For the text-containing cell, return its midpoint in [x, y] coordinate format. 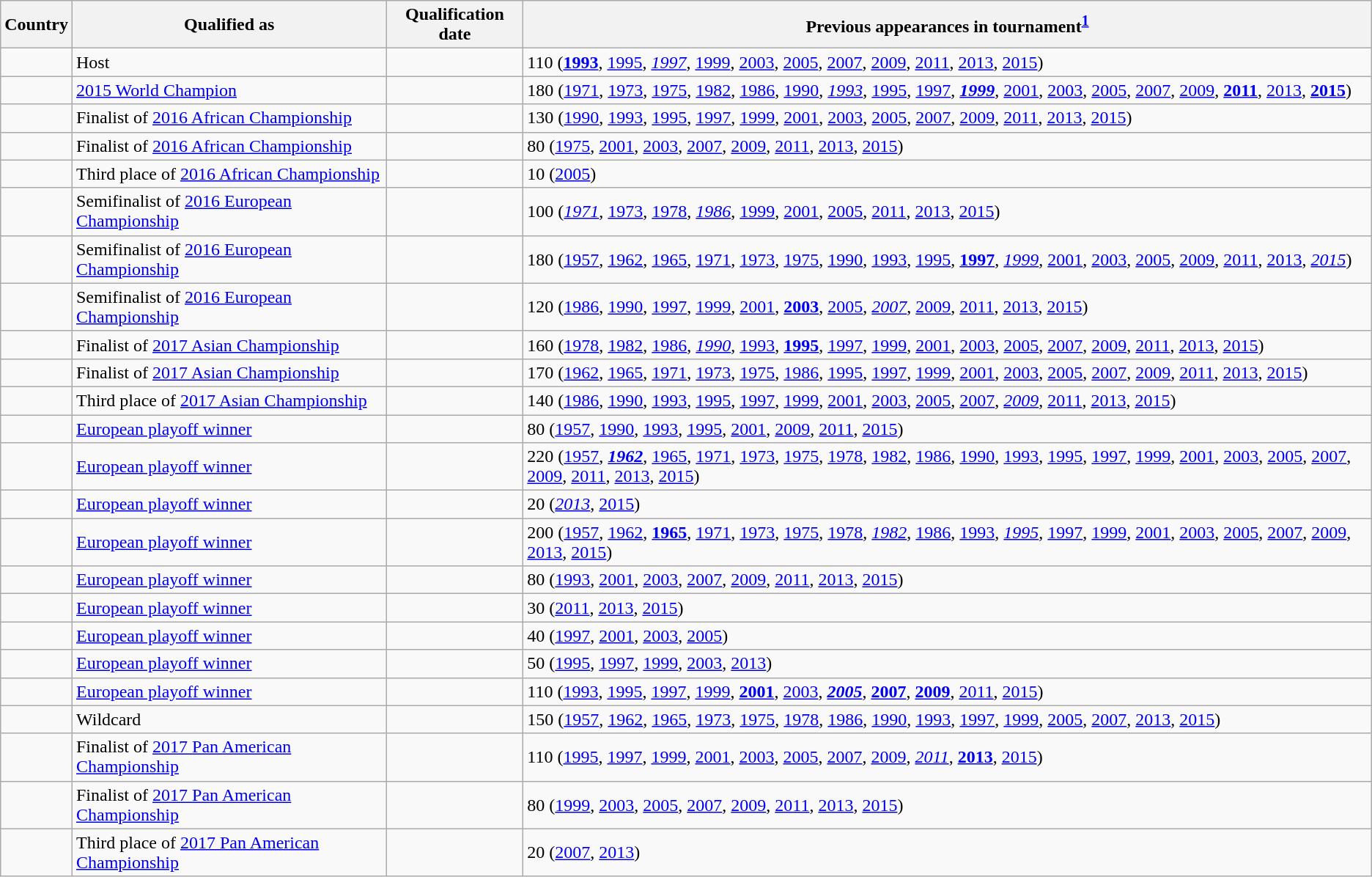
50 (1995, 1997, 1999, 2003, 2013) [947, 664]
Third place of 2016 African Championship [229, 174]
20 (2007, 2013) [947, 852]
110 (1995, 1997, 1999, 2001, 2003, 2005, 2007, 2009, 2011, 2013, 2015) [947, 757]
80 (1975, 2001, 2003, 2007, 2009, 2011, 2013, 2015) [947, 146]
200 (1957, 1962, 1965, 1971, 1973, 1975, 1978, 1982, 1986, 1993, 1995, 1997, 1999, 2001, 2003, 2005, 2007, 2009, 2013, 2015) [947, 543]
Country [37, 25]
Third place of 2017 Pan American Championship [229, 852]
40 (1997, 2001, 2003, 2005) [947, 636]
110 (1993, 1995, 1997, 1999, 2003, 2005, 2007, 2009, 2011, 2013, 2015) [947, 62]
150 (1957, 1962, 1965, 1973, 1975, 1978, 1986, 1990, 1993, 1997, 1999, 2005, 2007, 2013, 2015) [947, 719]
80 (1957, 1990, 1993, 1995, 2001, 2009, 2011, 2015) [947, 429]
110 (1993, 1995, 1997, 1999, 2001, 2003, 2005, 2007, 2009, 2011, 2015) [947, 691]
120 (1986, 1990, 1997, 1999, 2001, 2003, 2005, 2007, 2009, 2011, 2013, 2015) [947, 307]
30 (2011, 2013, 2015) [947, 608]
100 (1971, 1973, 1978, 1986, 1999, 2001, 2005, 2011, 2013, 2015) [947, 211]
170 (1962, 1965, 1971, 1973, 1975, 1986, 1995, 1997, 1999, 2001, 2003, 2005, 2007, 2009, 2011, 2013, 2015) [947, 373]
Qualification date [454, 25]
Qualified as [229, 25]
80 (1999, 2003, 2005, 2007, 2009, 2011, 2013, 2015) [947, 805]
Third place of 2017 Asian Championship [229, 400]
Host [229, 62]
220 (1957, 1962, 1965, 1971, 1973, 1975, 1978, 1982, 1986, 1990, 1993, 1995, 1997, 1999, 2001, 2003, 2005, 2007, 2009, 2011, 2013, 2015) [947, 466]
Wildcard [229, 719]
140 (1986, 1990, 1993, 1995, 1997, 1999, 2001, 2003, 2005, 2007, 2009, 2011, 2013, 2015) [947, 400]
2015 World Champion [229, 90]
80 (1993, 2001, 2003, 2007, 2009, 2011, 2013, 2015) [947, 580]
130 (1990, 1993, 1995, 1997, 1999, 2001, 2003, 2005, 2007, 2009, 2011, 2013, 2015) [947, 118]
160 (1978, 1982, 1986, 1990, 1993, 1995, 1997, 1999, 2001, 2003, 2005, 2007, 2009, 2011, 2013, 2015) [947, 345]
20 (2013, 2015) [947, 504]
10 (2005) [947, 174]
Previous appearances in tournament1 [947, 25]
180 (1957, 1962, 1965, 1971, 1973, 1975, 1990, 1993, 1995, 1997, 1999, 2001, 2003, 2005, 2009, 2011, 2013, 2015) [947, 260]
180 (1971, 1973, 1975, 1982, 1986, 1990, 1993, 1995, 1997, 1999, 2001, 2003, 2005, 2007, 2009, 2011, 2013, 2015) [947, 90]
